Provide the [x, y] coordinate of the cell's center where the given text is located.  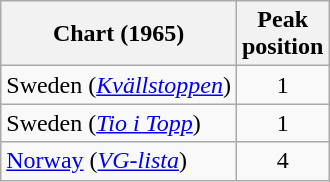
Sweden (Kvällstoppen) [119, 85]
Norway (VG-lista) [119, 161]
4 [282, 161]
Chart (1965) [119, 34]
Sweden (Tio i Topp) [119, 123]
Peakposition [282, 34]
